Detect which cell encompasses the target text, then output its (x, y) center coordinate. 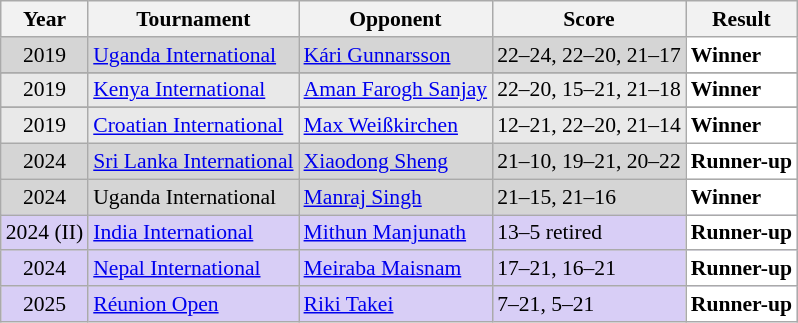
Réunion Open (193, 304)
Meiraba Maisnam (396, 269)
Kári Gunnarsson (396, 55)
Mithun Manjunath (396, 233)
21–10, 19–21, 20–22 (589, 162)
21–15, 21–16 (589, 197)
13–5 retired (589, 233)
Sri Lanka International (193, 162)
Result (742, 19)
Croatian International (193, 126)
22–24, 22–20, 21–17 (589, 55)
Xiaodong Sheng (396, 162)
Year (44, 19)
Nepal International (193, 269)
Max Weißkirchen (396, 126)
7–21, 5–21 (589, 304)
22–20, 15–21, 21–18 (589, 90)
17–21, 16–21 (589, 269)
2024 (II) (44, 233)
2025 (44, 304)
Tournament (193, 19)
Riki Takei (396, 304)
Manraj Singh (396, 197)
Kenya International (193, 90)
Score (589, 19)
India International (193, 233)
12–21, 22–20, 21–14 (589, 126)
Opponent (396, 19)
Aman Farogh Sanjay (396, 90)
